Detect which cell encompasses the target text, then output its [x, y] center coordinate. 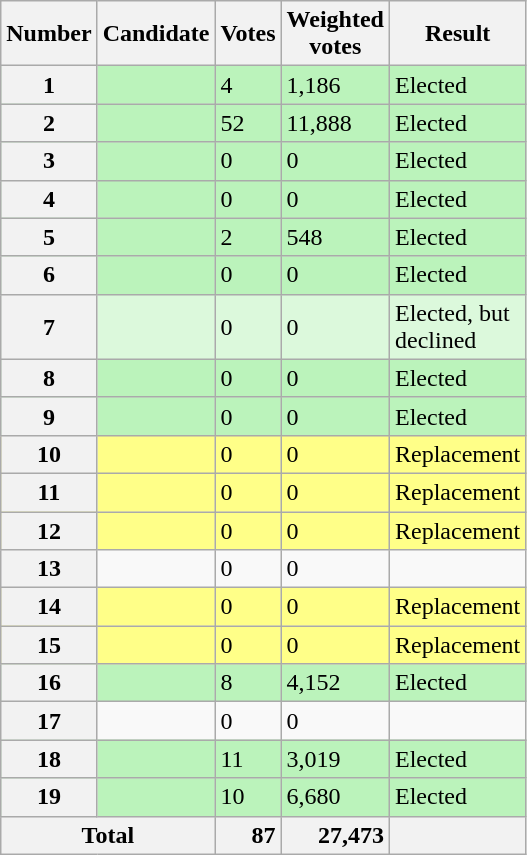
19 [49, 797]
Elected, butdeclined [457, 326]
11,888 [335, 123]
Votes [248, 34]
3 [49, 161]
4,152 [335, 683]
6 [49, 275]
1,186 [335, 85]
6,680 [335, 797]
Total [108, 835]
14 [49, 607]
Weightedvotes [335, 34]
Number [49, 34]
17 [49, 721]
13 [49, 569]
52 [248, 123]
15 [49, 645]
12 [49, 531]
87 [248, 835]
1 [49, 85]
16 [49, 683]
Result [457, 34]
5 [49, 237]
3,019 [335, 759]
548 [335, 237]
Candidate [156, 34]
18 [49, 759]
7 [49, 326]
9 [49, 416]
27,473 [335, 835]
